Determine the [x, y] coordinate at the center of the cell enclosing the given text.  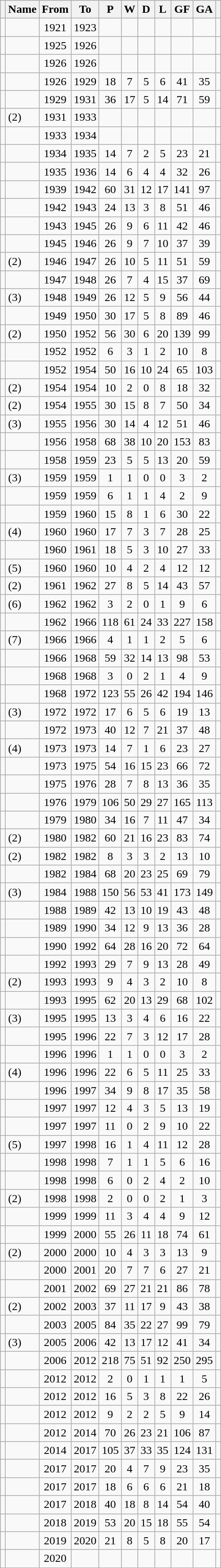
97 [204, 189]
49 [204, 964]
123 [110, 694]
To [85, 9]
1925 [55, 45]
31 [129, 189]
194 [182, 694]
58 [204, 1090]
GF [182, 9]
39 [204, 244]
98 [182, 658]
105 [110, 1451]
65 [182, 370]
From [55, 9]
141 [182, 189]
92 [162, 1360]
87 [204, 1433]
W [129, 9]
57 [204, 586]
146 [204, 694]
1921 [55, 27]
47 [182, 820]
70 [110, 1433]
1923 [85, 27]
1936 [85, 171]
(7) [23, 640]
D [146, 9]
165 [182, 802]
118 [110, 622]
62 [110, 1000]
71 [182, 99]
GA [204, 9]
173 [182, 892]
L [162, 9]
250 [182, 1360]
86 [182, 1288]
149 [204, 892]
1939 [55, 189]
153 [182, 442]
75 [129, 1360]
(6) [23, 604]
89 [182, 316]
66 [182, 766]
227 [182, 622]
218 [110, 1360]
113 [204, 802]
103 [204, 370]
131 [204, 1451]
Name [23, 9]
P [110, 9]
139 [182, 334]
84 [110, 1324]
150 [110, 892]
295 [204, 1360]
78 [204, 1288]
158 [204, 622]
124 [182, 1451]
44 [204, 298]
102 [204, 1000]
